From the cell containing the given text, extract its center point as [x, y] coordinate. 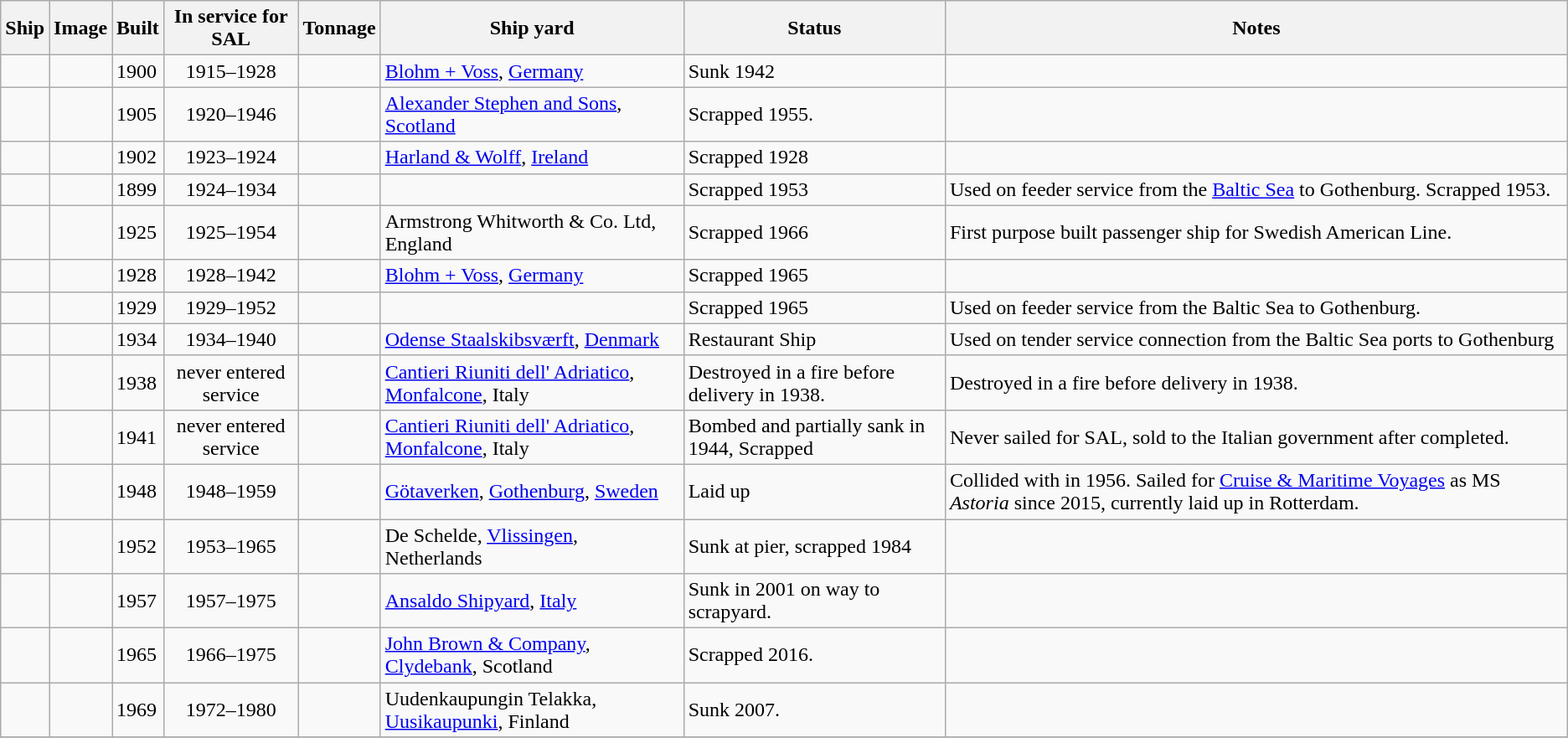
1928–1942 [231, 276]
Scrapped 1928 [814, 157]
1969 [138, 710]
Status [814, 28]
1929–1952 [231, 307]
1953–1965 [231, 546]
1920–1946 [231, 114]
1957 [138, 601]
Sunk 1942 [814, 71]
1948 [138, 491]
1952 [138, 546]
Used on feeder service from the Baltic Sea to Gothenburg. [1256, 307]
1929 [138, 307]
1923–1924 [231, 157]
1934–1940 [231, 339]
1941 [138, 437]
Built [138, 28]
Notes [1256, 28]
First purpose built passenger ship for Swedish American Line. [1256, 233]
Restaurant Ship [814, 339]
1900 [138, 71]
1899 [138, 189]
1957–1975 [231, 601]
1938 [138, 382]
Alexander Stephen and Sons, Scotland [532, 114]
1925–1954 [231, 233]
In service for SAL [231, 28]
Used on tender service connection from the Baltic Sea ports to Gothenburg [1256, 339]
1966–1975 [231, 655]
1928 [138, 276]
1925 [138, 233]
Laid up [814, 491]
Götaverken, Gothenburg, Sweden [532, 491]
Armstrong Whitworth & Co. Ltd, England [532, 233]
Uudenkaupungin Telakka, Uusikaupunki, Finland [532, 710]
De Schelde, Vlissingen, Netherlands [532, 546]
Scrapped 1966 [814, 233]
Used on feeder service from the Baltic Sea to Gothenburg. Scrapped 1953. [1256, 189]
Scrapped 1953 [814, 189]
1905 [138, 114]
Sunk at pier, scrapped 1984 [814, 546]
1965 [138, 655]
Sunk in 2001 on way to scrapyard. [814, 601]
1934 [138, 339]
Tonnage [339, 28]
Ansaldo Shipyard, Italy [532, 601]
Bombed and partially sank in 1944, Scrapped [814, 437]
Harland & Wolff, Ireland [532, 157]
Never sailed for SAL, sold to the Italian government after completed. [1256, 437]
John Brown & Company, Clydebank, Scotland [532, 655]
1948–1959 [231, 491]
1915–1928 [231, 71]
Odense Staalskibsværft, Denmark [532, 339]
Scrapped 2016. [814, 655]
1924–1934 [231, 189]
1902 [138, 157]
1972–1980 [231, 710]
Collided with in 1956. Sailed for Cruise & Maritime Voyages as MS Astoria since 2015, currently laid up in Rotterdam. [1256, 491]
Sunk 2007. [814, 710]
Image [80, 28]
Ship [25, 28]
Ship yard [532, 28]
Scrapped 1955. [814, 114]
